Output the [x, y] coordinate of the center of the cell containing the given text.  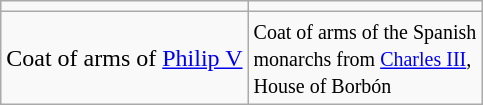
Coat of arms of Philip V [124, 58]
Coat of arms of the Spanish monarchs from Charles III,House of Borbón [365, 58]
